From the cell containing the given text, extract its center point as (x, y) coordinate. 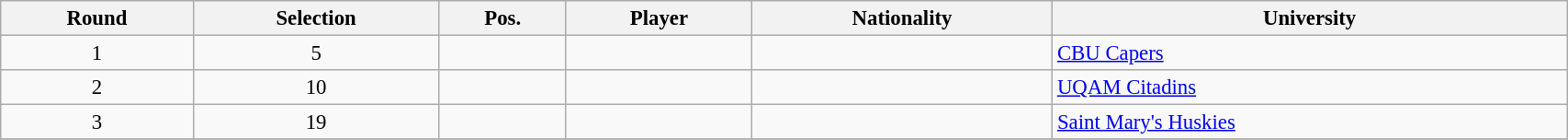
UQAM Citadins (1310, 87)
1 (97, 53)
Saint Mary's Huskies (1310, 122)
2 (97, 87)
10 (316, 87)
Player (659, 18)
Selection (316, 18)
Nationality (902, 18)
University (1310, 18)
CBU Capers (1310, 53)
5 (316, 53)
Round (97, 18)
Pos. (502, 18)
3 (97, 122)
19 (316, 122)
